Determine the (x, y) coordinate at the center of the cell enclosing the given text.  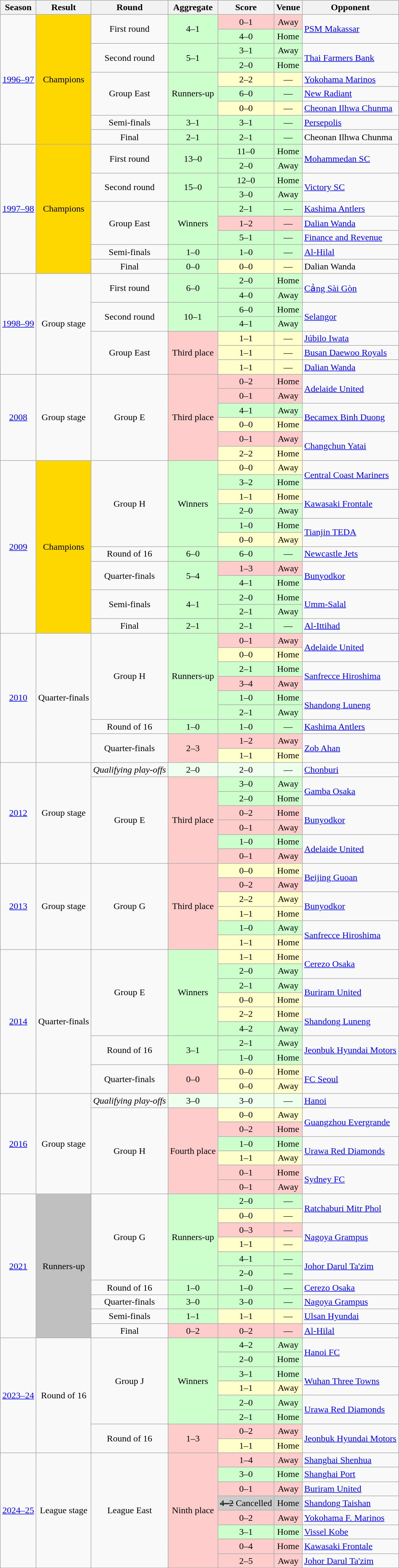
Al-Ittihad (351, 626)
2008 (18, 417)
Selangor (351, 317)
Season (18, 8)
Ulsan Hyundai (351, 1316)
2012 (18, 813)
Hanoi FC (351, 1352)
Shanghai Port (351, 1474)
Zob Ahan (351, 748)
Score (246, 8)
Cảng Sài Gòn (351, 288)
Opponent (351, 8)
10–1 (193, 317)
4–2 Cancelled (246, 1503)
2024–25 (18, 1510)
Finance and Revenue (351, 238)
Júbilo Iwata (351, 338)
1998–99 (18, 324)
2016 (18, 1144)
2023–24 (18, 1395)
League East (130, 1510)
Mohammedan SC (351, 158)
1997–98 (18, 209)
Round (130, 8)
PSM Makassar (351, 29)
Wuhan Three Towns (351, 1381)
5–4 (193, 575)
Becamex Binh Duong (351, 417)
Result (63, 8)
Umm-Salal (351, 604)
Vissel Kobe (351, 1532)
Tianjin TEDA (351, 532)
Chonburi (351, 770)
Busan Daewoo Royals (351, 353)
Victory SC (351, 187)
3–4 (246, 683)
11–0 (246, 151)
1–4 (246, 1460)
Central Coast Mariners (351, 475)
12–0 (246, 180)
2–3 (193, 748)
Guangzhou Evergrande (351, 1122)
Yokohama F. Marinos (351, 1517)
Venue (288, 8)
2010 (18, 698)
Beijing Guoan (351, 877)
0–3 (246, 1230)
Gamba Osaka (351, 791)
Shanghai Shenhua (351, 1460)
FC Seoul (351, 1079)
2014 (18, 1022)
Thai Farmers Bank (351, 58)
15–0 (193, 187)
Hanoi (351, 1101)
League stage (63, 1510)
Ratchaburi Mitr Phol (351, 1208)
New Radiant (351, 94)
3–2 (246, 482)
13–0 (193, 158)
2013 (18, 906)
0–4 (246, 1546)
Sydney FC (351, 1180)
1996–97 (18, 79)
Ninth place (193, 1510)
Fourth place (193, 1151)
Changchun Yatai (351, 446)
Group J (130, 1381)
Yokohama Marinos (351, 79)
Aggregate (193, 8)
2–5 (246, 1561)
Shandong Taishan (351, 1503)
Persepolis (351, 122)
Newcastle Jets (351, 554)
2009 (18, 547)
2021 (18, 1266)
